Locate the cell with the specified text and output its [x, y] center coordinate. 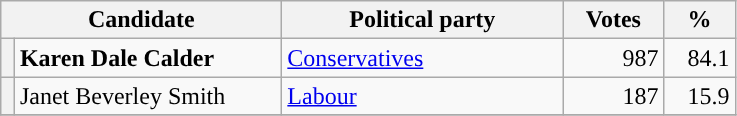
987 [614, 58]
Conservatives [422, 58]
Labour [422, 96]
Political party [422, 20]
15.9 [700, 96]
187 [614, 96]
Janet Beverley Smith [148, 96]
% [700, 20]
84.1 [700, 58]
Votes [614, 20]
Candidate [142, 20]
Karen Dale Calder [148, 58]
